Return the (x, y) coordinate for the center point of the cell that contains the specified text.  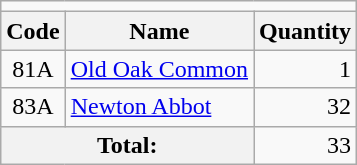
81A (33, 69)
Old Oak Common (159, 69)
Code (33, 31)
Newton Abbot (159, 107)
Quantity (306, 31)
33 (306, 145)
32 (306, 107)
Total: (128, 145)
83A (33, 107)
1 (306, 69)
Name (159, 31)
